Return the [X, Y] coordinate for the center point of the cell that contains the specified text.  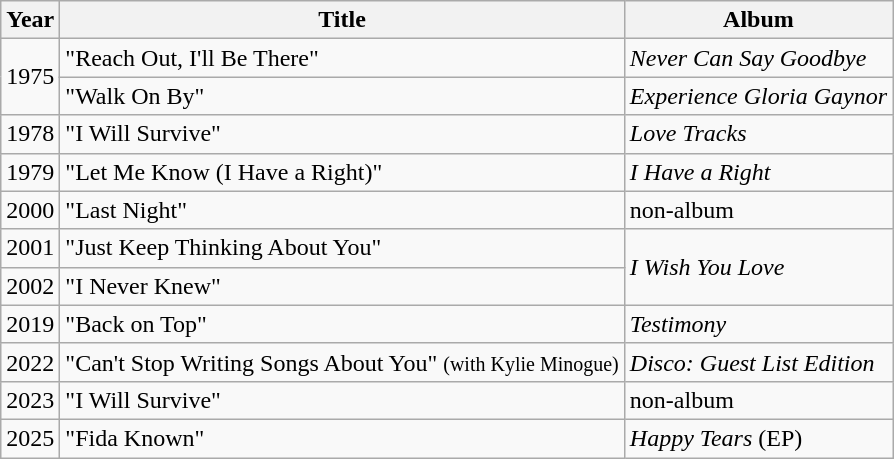
Happy Tears (EP) [758, 438]
"I Never Knew" [342, 286]
Year [30, 20]
"Back on Top" [342, 324]
"Let Me Know (I Have a Right)" [342, 172]
Disco: Guest List Edition [758, 362]
1978 [30, 134]
Album [758, 20]
"Walk On By" [342, 96]
"Last Night" [342, 210]
2001 [30, 248]
2022 [30, 362]
"Can't Stop Writing Songs About You" (with Kylie Minogue) [342, 362]
1975 [30, 77]
"Fida Known" [342, 438]
Title [342, 20]
Experience Gloria Gaynor [758, 96]
Testimony [758, 324]
Never Can Say Goodbye [758, 58]
I Have a Right [758, 172]
2025 [30, 438]
2002 [30, 286]
2023 [30, 400]
1979 [30, 172]
"Just Keep Thinking About You" [342, 248]
2019 [30, 324]
I Wish You Love [758, 267]
2000 [30, 210]
"Reach Out, I'll Be There" [342, 58]
Love Tracks [758, 134]
